For the text-containing cell, return its midpoint in [x, y] coordinate format. 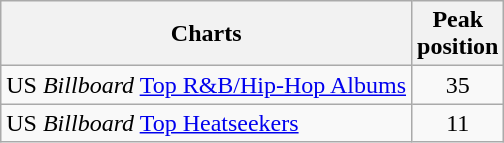
Peakposition [458, 34]
35 [458, 85]
Charts [206, 34]
US Billboard Top Heatseekers [206, 123]
11 [458, 123]
US Billboard Top R&B/Hip-Hop Albums [206, 85]
